Return the [x, y] coordinate for the center point of the cell that contains the specified text.  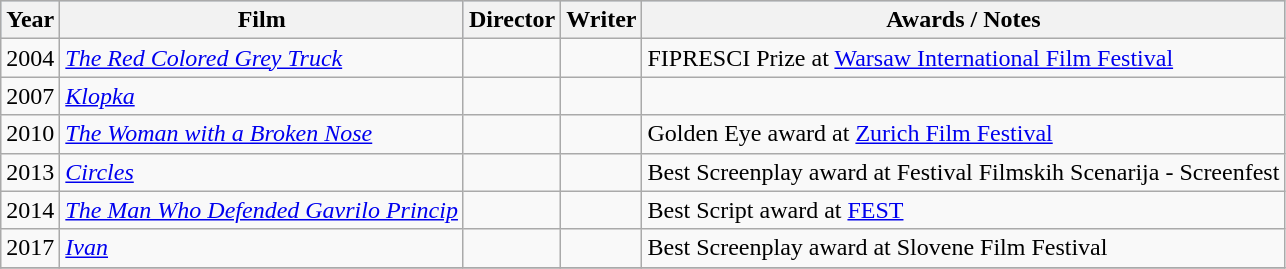
2017 [30, 248]
2014 [30, 210]
Best Screenplay award at Slovene Film Festival [964, 248]
Year [30, 20]
Golden Eye award at Zurich Film Festival [964, 134]
FIPRESCI Prize at Warsaw International Film Festival [964, 58]
Awards / Notes [964, 20]
2007 [30, 96]
Best Script award at FEST [964, 210]
Director [512, 20]
Circles [262, 172]
The Woman with a Broken Nose [262, 134]
2004 [30, 58]
Best Screenplay award at Festival Filmskih Scenarija - Screenfest [964, 172]
The Man Who Defended Gavrilo Princip [262, 210]
2013 [30, 172]
Film [262, 20]
Ivan [262, 248]
The Red Colored Grey Truck [262, 58]
Writer [602, 20]
2010 [30, 134]
Klopka [262, 96]
